Provide the (X, Y) coordinate of the cell's center where the given text is located.  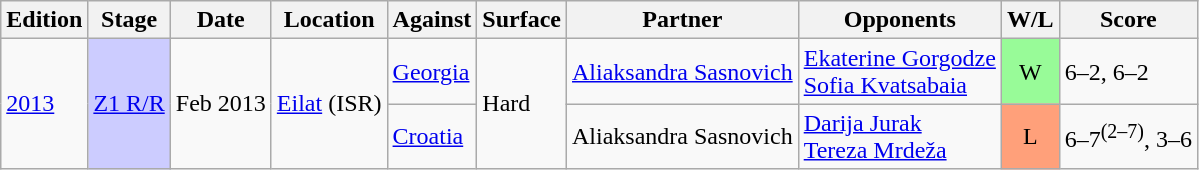
Stage (129, 20)
L (1030, 136)
W (1030, 72)
6–2, 6–2 (1128, 72)
Z1 R/R (129, 104)
2013 (44, 104)
Partner (683, 20)
Ekaterine Gorgodze Sofia Kvatsabaia (900, 72)
Against (432, 20)
Eilat (ISR) (329, 104)
Opponents (900, 20)
Darija Jurak Tereza Mrdeža (900, 136)
Hard (522, 104)
Feb 2013 (220, 104)
Croatia (432, 136)
Georgia (432, 72)
Edition (44, 20)
Location (329, 20)
W/L (1030, 20)
Surface (522, 20)
6–7(2–7), 3–6 (1128, 136)
Score (1128, 20)
Date (220, 20)
